Return [x, y] of the center of cell containing provided text 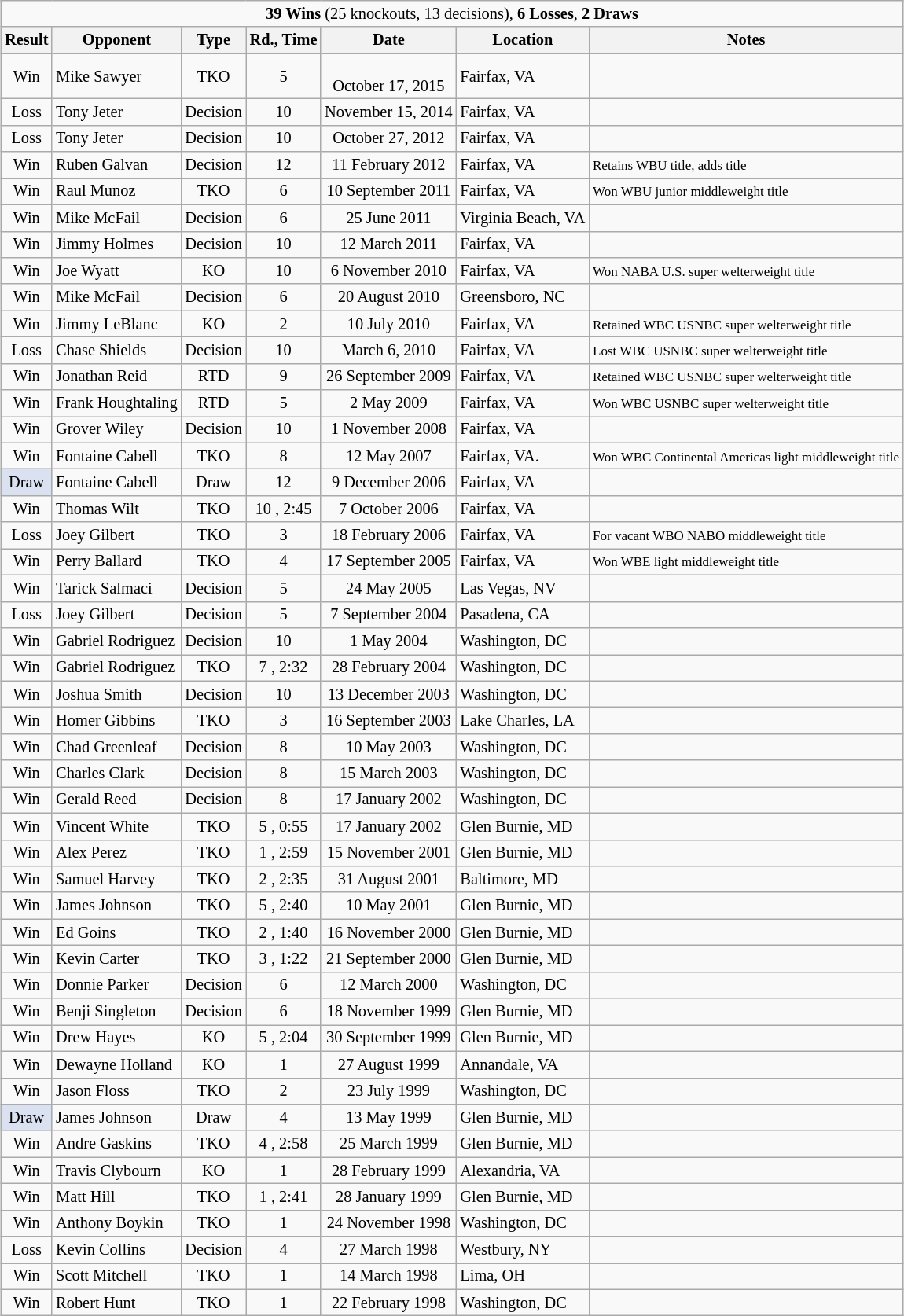
Scott Mitchell [116, 1277]
Tarick Salmaci [116, 589]
27 March 1998 [388, 1250]
10 September 2011 [388, 192]
Alexandria, VA [522, 1171]
25 March 1999 [388, 1144]
30 September 1999 [388, 1038]
Location [522, 40]
Annandale, VA [522, 1064]
Las Vegas, NV [522, 589]
9 [284, 377]
Homer Gibbins [116, 721]
Result [27, 40]
18 November 1999 [388, 1012]
15 March 2003 [388, 774]
1 May 2004 [388, 641]
Jimmy LeBlanc [116, 324]
1 , 2:59 [284, 853]
Notes [746, 40]
12 March 2000 [388, 985]
Retains WBU title, adds title [746, 165]
Fairfax, VA. [522, 456]
Chad Greenleaf [116, 747]
Gerald Reed [116, 800]
Charles Clark [116, 774]
2 , 2:35 [284, 880]
Ruben Galvan [116, 165]
Donnie Parker [116, 985]
25 June 2011 [388, 218]
22 February 1998 [388, 1303]
Robert Hunt [116, 1303]
10 July 2010 [388, 324]
4 , 2:58 [284, 1144]
6 November 2010 [388, 271]
Westbury, NY [522, 1250]
27 August 1999 [388, 1064]
Travis Clybourn [116, 1171]
For vacant WBO NABO middleweight title [746, 535]
14 March 1998 [388, 1277]
Matt Hill [116, 1197]
Rd., Time [284, 40]
5 , 2:04 [284, 1038]
Alex Perez [116, 853]
Raul Munoz [116, 192]
Anthony Boykin [116, 1223]
October 27, 2012 [388, 138]
Lima, OH [522, 1277]
Benji Singleton [116, 1012]
Lake Charles, LA [522, 721]
7 , 2:32 [284, 667]
Ed Goins [116, 932]
March 6, 2010 [388, 351]
3 , 1:22 [284, 959]
Pasadena, CA [522, 615]
28 January 1999 [388, 1197]
Kevin Collins [116, 1250]
Joe Wyatt [116, 271]
2 , 1:40 [284, 932]
Won WBC USNBC super welterweight title [746, 403]
20 August 2010 [388, 297]
39 Wins (25 knockouts, 13 decisions), 6 Losses, 2 Draws [452, 14]
18 February 2006 [388, 535]
Drew Hayes [116, 1038]
Samuel Harvey [116, 880]
Greensboro, NC [522, 297]
12 May 2007 [388, 456]
1 November 2008 [388, 430]
Jonathan Reid [116, 377]
Jimmy Holmes [116, 244]
24 May 2005 [388, 589]
Chase Shields [116, 351]
Type [214, 40]
Thomas Wilt [116, 509]
Jason Floss [116, 1091]
Won NABA U.S. super welterweight title [746, 271]
5 , 2:40 [284, 906]
Grover Wiley [116, 430]
Joshua Smith [116, 694]
October 17, 2015 [388, 76]
Won WBC Continental Americas light middleweight title [746, 456]
28 February 2004 [388, 667]
16 November 2000 [388, 932]
Opponent [116, 40]
Andre Gaskins [116, 1144]
Baltimore, MD [522, 880]
28 February 1999 [388, 1171]
10 May 2001 [388, 906]
Vincent White [116, 826]
17 September 2005 [388, 562]
Won WBU junior middleweight title [746, 192]
11 February 2012 [388, 165]
Kevin Carter [116, 959]
Won WBE light middleweight title [746, 562]
Perry Ballard [116, 562]
5 , 0:55 [284, 826]
24 November 1998 [388, 1223]
16 September 2003 [388, 721]
November 15, 2014 [388, 112]
Lost WBC USNBC super welterweight title [746, 351]
13 May 1999 [388, 1118]
7 September 2004 [388, 615]
31 August 2001 [388, 880]
12 March 2011 [388, 244]
10 , 2:45 [284, 509]
Date [388, 40]
Virginia Beach, VA [522, 218]
9 December 2006 [388, 483]
Frank Houghtaling [116, 403]
26 September 2009 [388, 377]
23 July 1999 [388, 1091]
Mike Sawyer [116, 76]
10 May 2003 [388, 747]
Dewayne Holland [116, 1064]
2 May 2009 [388, 403]
15 November 2001 [388, 853]
13 December 2003 [388, 694]
21 September 2000 [388, 959]
1 , 2:41 [284, 1197]
7 October 2006 [388, 509]
